Return (X, Y) of the center of cell containing provided text 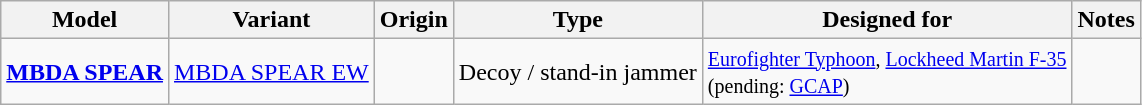
Model (85, 20)
Designed for (887, 20)
Origin (414, 20)
Notes (1106, 20)
Eurofighter Typhoon, Lockheed Martin F-35 (pending: GCAP) (887, 72)
Variant (271, 20)
Decoy / stand-in jammer (578, 72)
MBDA SPEAR EW (271, 72)
Type (578, 20)
MBDA SPEAR (85, 72)
